Detect which cell encompasses the target text, then output its [X, Y] center coordinate. 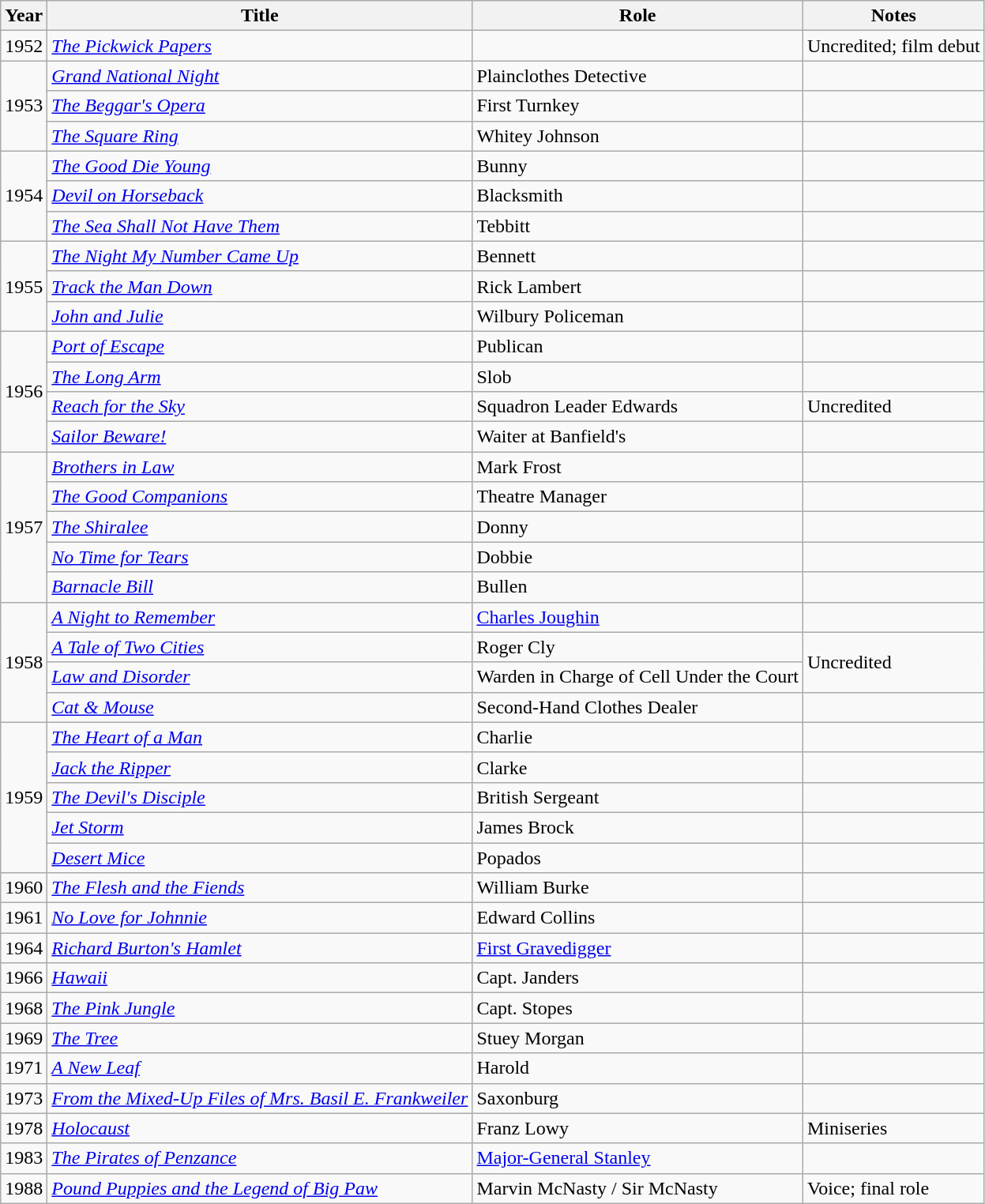
Charles Joughin [638, 617]
Jet Storm [260, 827]
Edward Collins [638, 918]
Cat & Mouse [260, 707]
The Sea Shall Not Have Them [260, 226]
Brothers in Law [260, 467]
Voice; final role [893, 1188]
Saxonburg [638, 1098]
Charlie [638, 737]
1969 [24, 1038]
1956 [24, 391]
Notes [893, 16]
1968 [24, 1008]
1966 [24, 978]
Grand National Night [260, 76]
Franz Lowy [638, 1128]
1978 [24, 1128]
1971 [24, 1068]
The Night My Number Came Up [260, 256]
Marvin McNasty / Sir McNasty [638, 1188]
The Good Companions [260, 497]
Second-Hand Clothes Dealer [638, 707]
Capt. Janders [638, 978]
Popados [638, 857]
First Turnkey [638, 106]
Bunny [638, 166]
Theatre Manager [638, 497]
Donny [638, 527]
William Burke [638, 888]
1955 [24, 286]
Year [24, 16]
No Love for Johnnie [260, 918]
A New Leaf [260, 1068]
The Beggar's Opera [260, 106]
Blacksmith [638, 196]
Richard Burton's Hamlet [260, 948]
1952 [24, 46]
Harold [638, 1068]
Major-General Stanley [638, 1158]
Wilbury Policeman [638, 316]
The Devil's Disciple [260, 797]
Clarke [638, 767]
1960 [24, 888]
1953 [24, 106]
Waiter at Banfield's [638, 437]
1959 [24, 797]
The Pirates of Penzance [260, 1158]
Plainclothes Detective [638, 76]
1958 [24, 662]
Mark Frost [638, 467]
The Heart of a Man [260, 737]
1954 [24, 196]
1957 [24, 527]
Rick Lambert [638, 286]
1964 [24, 948]
Role [638, 16]
First Gravedigger [638, 948]
Reach for the Sky [260, 407]
Track the Man Down [260, 286]
From the Mixed-Up Files of Mrs. Basil E. Frankweiler [260, 1098]
John and Julie [260, 316]
The Tree [260, 1038]
Capt. Stopes [638, 1008]
Bullen [638, 587]
Whitey Johnson [638, 136]
The Square Ring [260, 136]
The Good Die Young [260, 166]
Law and Disorder [260, 677]
Hawaii [260, 978]
Stuey Morgan [638, 1038]
Barnacle Bill [260, 587]
Squadron Leader Edwards [638, 407]
1983 [24, 1158]
British Sergeant [638, 797]
Miniseries [893, 1128]
A Tale of Two Cities [260, 647]
Desert Mice [260, 857]
Dobbie [638, 557]
James Brock [638, 827]
Tebbitt [638, 226]
The Pink Jungle [260, 1008]
The Long Arm [260, 377]
Port of Escape [260, 346]
Warden in Charge of Cell Under the Court [638, 677]
Bennett [638, 256]
Publican [638, 346]
No Time for Tears [260, 557]
Devil on Horseback [260, 196]
1961 [24, 918]
Holocaust [260, 1128]
1988 [24, 1188]
Sailor Beware! [260, 437]
The Shiralee [260, 527]
Roger Cly [638, 647]
Pound Puppies and the Legend of Big Paw [260, 1188]
Slob [638, 377]
1973 [24, 1098]
Jack the Ripper [260, 767]
A Night to Remember [260, 617]
The Pickwick Papers [260, 46]
The Flesh and the Fiends [260, 888]
Title [260, 16]
Uncredited; film debut [893, 46]
